Identify which cell holds the provided text, then report its [x, y] central coordinate. 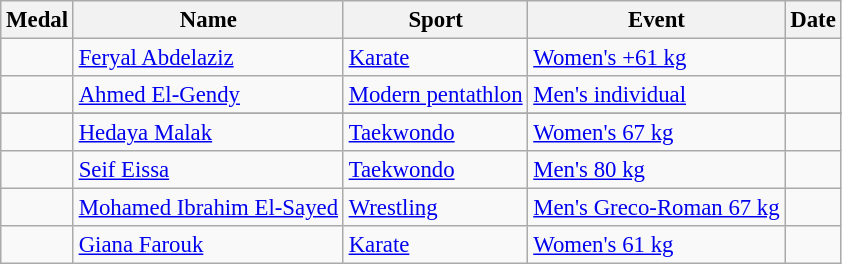
Medal [38, 20]
Wrestling [436, 208]
Modern pentathlon [436, 95]
Women's +61 kg [656, 58]
Ahmed El-Gendy [208, 95]
Men's 80 kg [656, 170]
Sport [436, 20]
Date [813, 20]
Seif Eissa [208, 170]
Event [656, 20]
Women's 67 kg [656, 133]
Giana Farouk [208, 245]
Men's Greco-Roman 67 kg [656, 208]
Mohamed Ibrahim El-Sayed [208, 208]
Women's 61 kg [656, 245]
Men's individual [656, 95]
Name [208, 20]
Feryal Abdelaziz [208, 58]
Hedaya Malak [208, 133]
